Extract the (x, y) coordinate from the center of the cell holding the provided text.  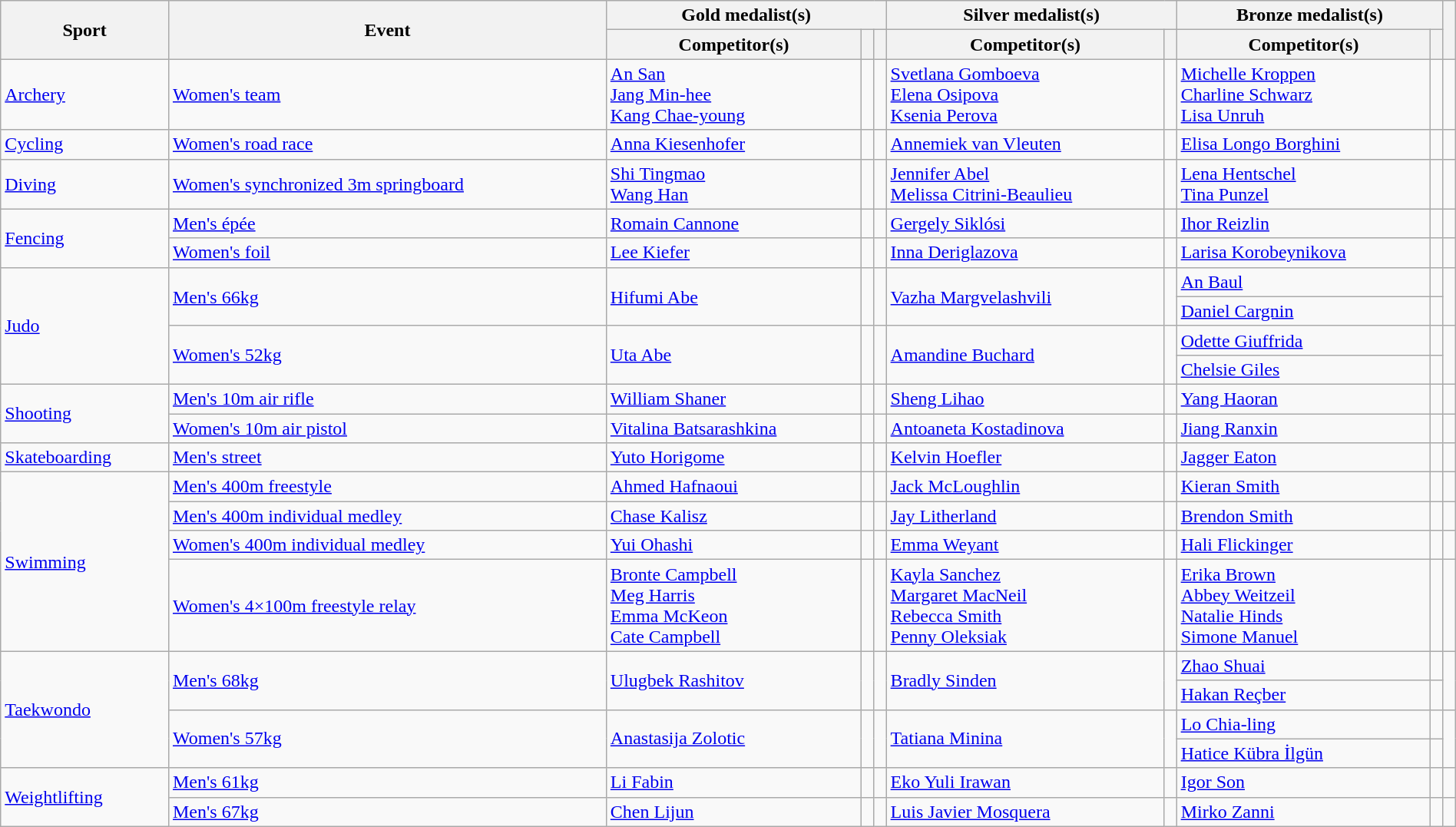
Elisa Longo Borghini (1304, 144)
Lo Chia-ling (1304, 724)
Li Fabin (733, 782)
Lena Hentschel Tina Punzel (1304, 184)
Women's 52kg (387, 355)
Eko Yuli Irawan (1025, 782)
Anna Kiesenhofer (733, 144)
Women's 400m individual medley (387, 545)
Men's street (387, 458)
Cycling (84, 144)
Vazha Margvelashvili (1025, 296)
Men's 400m individual medley (387, 516)
Yuto Horigome (733, 458)
Ulugbek Rashitov (733, 680)
Shi TingmaoWang Han (733, 184)
Kelvin Hoefler (1025, 458)
Emma Weyant (1025, 545)
Odette Giuffrida (1304, 340)
Antoaneta Kostadinova (1025, 428)
Judo (84, 326)
Ahmed Hafnaoui (733, 487)
Romain Cannone (733, 223)
Chelsie Giles (1304, 369)
Ihor Reizlin (1304, 223)
Women's 4×100m freestyle relay (387, 605)
Jennifer AbelMelissa Citrini-Beaulieu (1025, 184)
William Shaner (733, 399)
Kieran Smith (1304, 487)
Diving (84, 184)
Men's 67kg (387, 812)
Lee Kiefer (733, 253)
Swimming (84, 562)
Luis Javier Mosquera (1025, 812)
Yui Ohashi (733, 545)
Fencing (84, 238)
Men's 66kg (387, 296)
Chase Kalisz (733, 516)
Annemiek van Vleuten (1025, 144)
Bronte CampbellMeg HarrisEmma McKeonCate Campbell (733, 605)
Men's 10m air rifle (387, 399)
Jagger Eaton (1304, 458)
Igor Son (1304, 782)
Sheng Lihao (1025, 399)
Jiang Ranxin (1304, 428)
Women's 57kg (387, 739)
Jack McLoughlin (1025, 487)
Taekwondo (84, 710)
Yang Haoran (1304, 399)
Vitalina Batsarashkina (733, 428)
Bradly Sinden (1025, 680)
Men's épée (387, 223)
Women's foil (387, 253)
Larisa Korobeynikova (1304, 253)
Hali Flickinger (1304, 545)
Brendon Smith (1304, 516)
Kayla SanchezMargaret MacNeilRebecca SmithPenny Oleksiak (1025, 605)
Men's 68kg (387, 680)
Uta Abe (733, 355)
Women's 10m air pistol (387, 428)
Men's 61kg (387, 782)
Svetlana GomboevaElena OsipovaKsenia Perova (1025, 94)
An SanJang Min-heeKang Chae-young (733, 94)
Gold medalist(s) (746, 15)
Weightlifting (84, 797)
Hatice Kübra İlgün (1304, 753)
Men's 400m freestyle (387, 487)
Anastasija Zolotic (733, 739)
Michelle KroppenCharline SchwarzLisa Unruh (1304, 94)
Sport (84, 30)
Tatiana Minina (1025, 739)
Mirko Zanni (1304, 812)
Women's road race (387, 144)
Archery (84, 94)
Hakan Reçber (1304, 695)
Amandine Buchard (1025, 355)
Zhao Shuai (1304, 666)
Gergely Siklósi (1025, 223)
Women's team (387, 94)
Bronze medalist(s) (1310, 15)
Jay Litherland (1025, 516)
Silver medalist(s) (1031, 15)
Chen Lijun (733, 812)
An Baul (1304, 282)
Skateboarding (84, 458)
Inna Deriglazova (1025, 253)
Shooting (84, 413)
Hifumi Abe (733, 296)
Event (387, 30)
Erika BrownAbbey WeitzeilNatalie HindsSimone Manuel (1304, 605)
Daniel Cargnin (1304, 311)
Women's synchronized 3m springboard (387, 184)
